Detect which cell encompasses the target text, then output its [x, y] center coordinate. 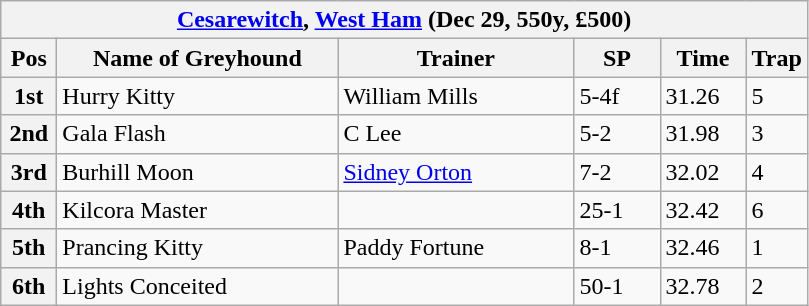
32.42 [703, 210]
4 [776, 172]
Burhill Moon [198, 172]
1st [29, 96]
Name of Greyhound [198, 58]
C Lee [456, 134]
Trap [776, 58]
4th [29, 210]
2 [776, 286]
50-1 [617, 286]
Time [703, 58]
5-2 [617, 134]
31.98 [703, 134]
32.78 [703, 286]
Gala Flash [198, 134]
1 [776, 248]
Trainer [456, 58]
5th [29, 248]
5-4f [617, 96]
Pos [29, 58]
6 [776, 210]
Sidney Orton [456, 172]
Lights Conceited [198, 286]
32.02 [703, 172]
2nd [29, 134]
31.26 [703, 96]
5 [776, 96]
Cesarewitch, West Ham (Dec 29, 550y, £500) [404, 20]
Kilcora Master [198, 210]
25-1 [617, 210]
Hurry Kitty [198, 96]
3 [776, 134]
SP [617, 58]
3rd [29, 172]
8-1 [617, 248]
6th [29, 286]
32.46 [703, 248]
Prancing Kitty [198, 248]
7-2 [617, 172]
William Mills [456, 96]
Paddy Fortune [456, 248]
